Find where the given text appears and provide that cell's center as [x, y] coordinate. 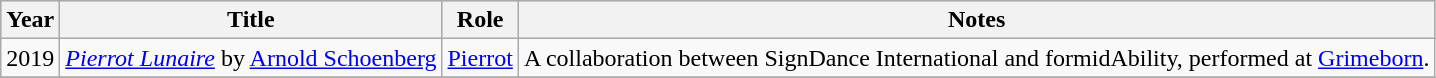
Notes [976, 20]
2019 [30, 58]
Year [30, 20]
Pierrot [480, 58]
Pierrot Lunaire by Arnold Schoenberg [251, 58]
A collaboration between SignDance International and formidAbility, performed at Grimeborn. [976, 58]
Title [251, 20]
Role [480, 20]
